Locate the cell with the specified text and output its (x, y) center coordinate. 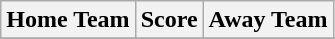
Away Team (268, 20)
Home Team (68, 20)
Score (169, 20)
